Extract the (X, Y) coordinate from the center of the cell holding the provided text.  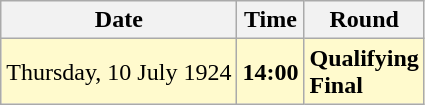
Round (364, 20)
14:00 (270, 72)
QualifyingFinal (364, 72)
Thursday, 10 July 1924 (119, 72)
Date (119, 20)
Time (270, 20)
